Extract the (X, Y) coordinate from the center of the cell holding the provided text.  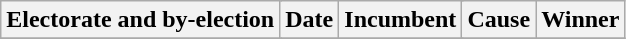
Electorate and by-election (140, 20)
Incumbent (400, 20)
Cause (499, 20)
Date (310, 20)
Winner (580, 20)
